From the cell containing the given text, extract its center point as (X, Y) coordinate. 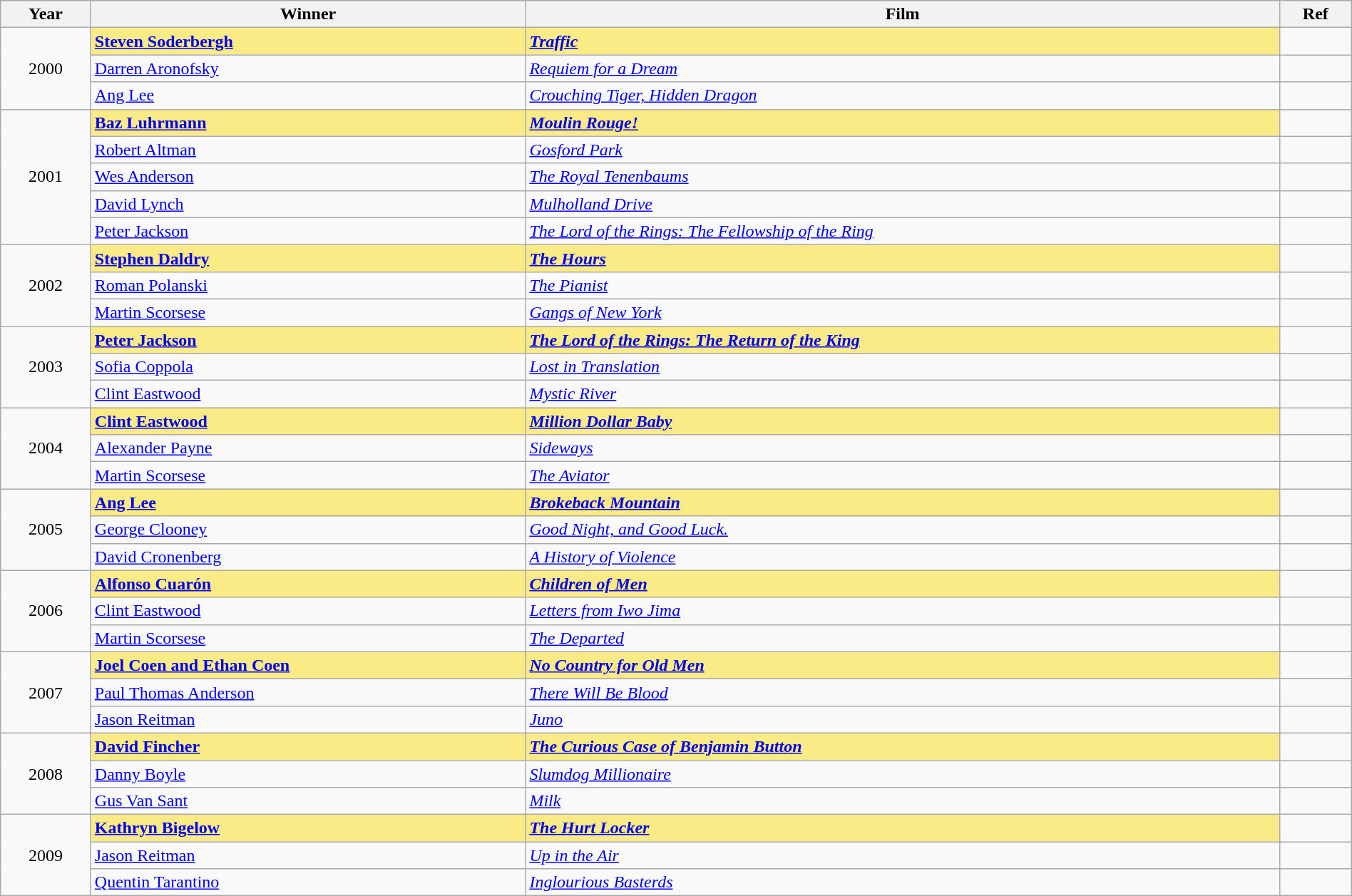
The Hurt Locker (903, 828)
Danny Boyle (308, 773)
Brokeback Mountain (903, 503)
Paul Thomas Anderson (308, 692)
Slumdog Millionaire (903, 773)
Winner (308, 14)
Alfonso Cuarón (308, 584)
Juno (903, 719)
The Departed (903, 638)
2001 (46, 177)
Joel Coen and Ethan Coen (308, 665)
Stephen Daldry (308, 258)
Lost in Translation (903, 367)
The Lord of the Rings: The Fellowship of the Ring (903, 231)
No Country for Old Men (903, 665)
The Hours (903, 258)
2005 (46, 530)
Steven Soderbergh (308, 41)
There Will Be Blood (903, 692)
Alexander Payne (308, 448)
Requiem for a Dream (903, 68)
Roman Polanski (308, 285)
Moulin Rouge! (903, 123)
Year (46, 14)
The Curious Case of Benjamin Button (903, 746)
Wes Anderson (308, 177)
Gosford Park (903, 150)
A History of Violence (903, 557)
2008 (46, 773)
Inglourious Basterds (903, 882)
Mystic River (903, 394)
Sofia Coppola (308, 367)
David Fincher (308, 746)
Quentin Tarantino (308, 882)
Milk (903, 801)
The Lord of the Rings: The Return of the King (903, 340)
Good Night, and Good Luck. (903, 530)
Robert Altman (308, 150)
Up in the Air (903, 855)
2006 (46, 611)
Darren Aronofsky (308, 68)
Sideways (903, 448)
Film (903, 14)
2003 (46, 367)
Crouching Tiger, Hidden Dragon (903, 96)
Million Dollar Baby (903, 421)
Gangs of New York (903, 312)
Kathryn Bigelow (308, 828)
Mulholland Drive (903, 204)
2004 (46, 448)
Ref (1315, 14)
2000 (46, 68)
George Clooney (308, 530)
The Pianist (903, 285)
2002 (46, 285)
Traffic (903, 41)
Children of Men (903, 584)
David Cronenberg (308, 557)
2007 (46, 692)
Gus Van Sant (308, 801)
The Royal Tenenbaums (903, 177)
David Lynch (308, 204)
Letters from Iwo Jima (903, 611)
Baz Luhrmann (308, 123)
2009 (46, 855)
The Aviator (903, 475)
